For the text-containing cell, return its midpoint in (X, Y) coordinate format. 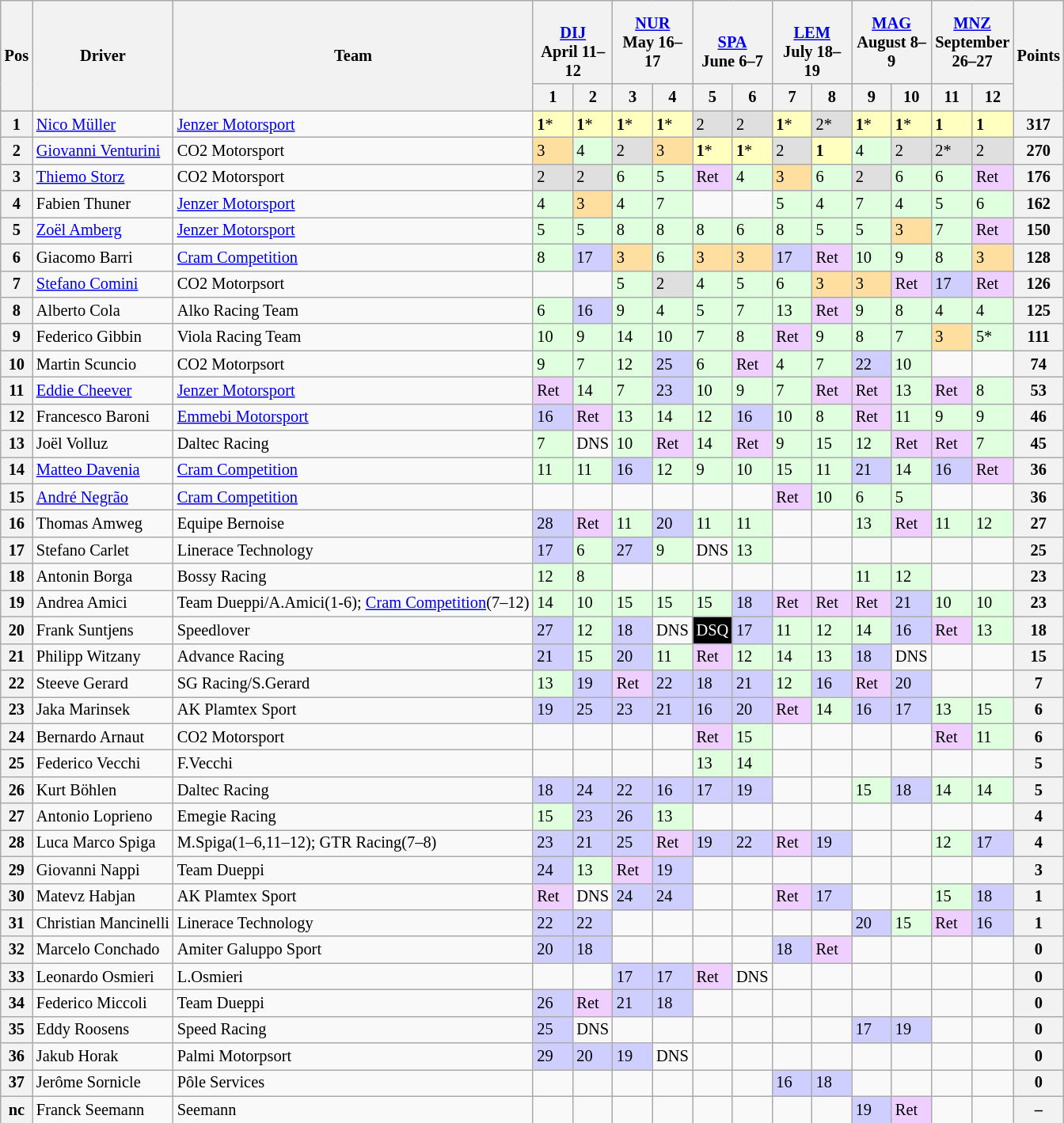
Matteo Davenia (103, 470)
Federico Vecchi (103, 763)
Emmebi Motorsport (353, 417)
– (1039, 1110)
Seemann (353, 1110)
NURMay 16–17 (652, 42)
MAGAugust 8–9 (891, 42)
53 (1039, 390)
Driver (103, 55)
125 (1039, 310)
Thomas Amweg (103, 523)
LEMJuly 18–19 (812, 42)
Giovanni Venturini (103, 150)
Speedlover (353, 630)
Martin Scuncio (103, 364)
Antonio Loprieno (103, 817)
Francesco Baroni (103, 417)
37 (17, 1083)
162 (1039, 204)
74 (1039, 364)
Giacomo Barri (103, 257)
Franck Seemann (103, 1110)
Thiemo Storz (103, 177)
32 (17, 950)
Stefano Comini (103, 284)
Alko Racing Team (353, 310)
Fabien Thuner (103, 204)
33 (17, 977)
Matevz Habjan (103, 897)
Emegie Racing (353, 817)
F.Vecchi (353, 763)
Team Dueppi/A.Amici(1-6); Cram Competition(7–12) (353, 603)
Federico Miccoli (103, 1003)
Stefano Carlet (103, 550)
150 (1039, 230)
Zoël Amberg (103, 230)
Luca Marco Spiga (103, 843)
Kurt Böhlen (103, 790)
Team (353, 55)
176 (1039, 177)
5* (993, 337)
Federico Gibbin (103, 337)
Jaka Marinsek (103, 710)
Pos (17, 55)
Andrea Amici (103, 603)
Steeve Gerard (103, 683)
André Negrão (103, 497)
Jakub Horak (103, 1057)
270 (1039, 150)
SPAJune 6–7 (733, 42)
L.Osmieri (353, 977)
126 (1039, 284)
128 (1039, 257)
Nico Müller (103, 124)
Bernardo Arnaut (103, 737)
Bossy Racing (353, 577)
Viola Racing Team (353, 337)
Marcelo Conchado (103, 950)
30 (17, 897)
SG Racing/S.Gerard (353, 683)
Palmi Motorpsort (353, 1057)
Frank Suntjens (103, 630)
34 (17, 1003)
Eddie Cheever (103, 390)
DSQ (712, 630)
45 (1039, 444)
Jerôme Sornicle (103, 1083)
Speed Racing (353, 1030)
MNZSeptember 26–27 (972, 42)
Giovanni Nappi (103, 870)
Amiter Galuppo Sport (353, 950)
Pôle Services (353, 1083)
Joël Volluz (103, 444)
M.Spiga(1–6,11–12); GTR Racing(7–8) (353, 843)
Leonardo Osmieri (103, 977)
Antonin Borga (103, 577)
317 (1039, 124)
nc (17, 1110)
Christian Mancinelli (103, 923)
35 (17, 1030)
31 (17, 923)
46 (1039, 417)
111 (1039, 337)
Alberto Cola (103, 310)
Philipp Witzany (103, 657)
DIJApril 11–12 (573, 42)
Eddy Roosens (103, 1030)
Equipe Bernoise (353, 523)
Points (1039, 55)
Advance Racing (353, 657)
